Identify which cell holds the provided text, then report its [X, Y] central coordinate. 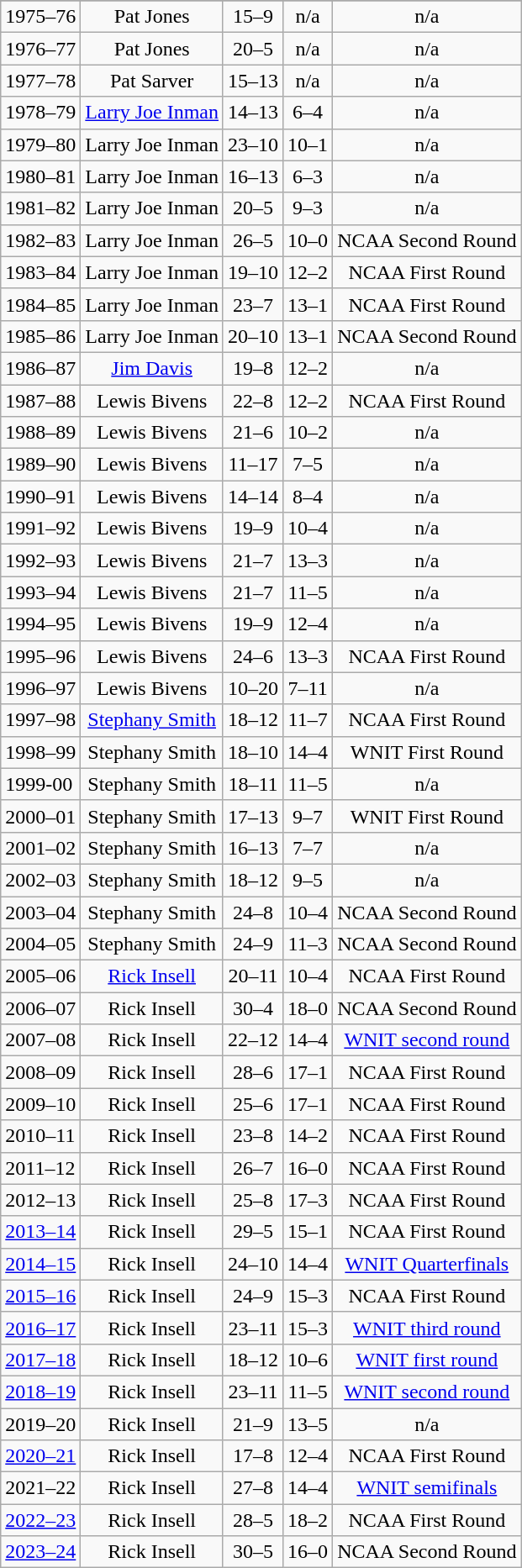
23–8 [252, 1136]
18–2 [308, 1520]
15–13 [252, 81]
7–7 [308, 848]
8–4 [308, 497]
7–5 [308, 465]
9–7 [308, 816]
11–3 [308, 944]
1979–80 [40, 145]
2020–21 [40, 1456]
10–6 [308, 1360]
25–8 [252, 1200]
14–13 [252, 113]
28–6 [252, 1072]
WNIT semifinals [427, 1488]
2003–04 [40, 912]
9–5 [308, 880]
1986–87 [40, 368]
24–10 [252, 1264]
6–4 [308, 113]
1983–84 [40, 272]
21–9 [252, 1424]
2015–16 [40, 1296]
1976–77 [40, 49]
2023–24 [40, 1552]
WNIT third round [427, 1328]
30–4 [252, 1008]
24–8 [252, 912]
1993–94 [40, 592]
22–12 [252, 1040]
1987–88 [40, 401]
2000–01 [40, 816]
1999-00 [40, 784]
20–10 [252, 336]
27–8 [252, 1488]
26–5 [252, 240]
2010–11 [40, 1136]
2006–07 [40, 1008]
2011–12 [40, 1168]
1984–85 [40, 304]
2019–20 [40, 1424]
Pat Sarver [152, 81]
Jim Davis [152, 368]
2022–23 [40, 1520]
1995–96 [40, 656]
26–7 [252, 1168]
19–10 [252, 272]
1992–93 [40, 560]
2007–08 [40, 1040]
28–5 [252, 1520]
1989–90 [40, 465]
20–11 [252, 976]
6–3 [308, 176]
1998–99 [40, 752]
2016–17 [40, 1328]
29–5 [252, 1232]
19–8 [252, 368]
17–8 [252, 1456]
2004–05 [40, 944]
2009–10 [40, 1104]
9–3 [308, 208]
1991–92 [40, 529]
17–3 [308, 1200]
2021–22 [40, 1488]
22–8 [252, 401]
2005–06 [40, 976]
WNIT Quarterfinals [427, 1264]
2002–03 [40, 880]
7–11 [308, 688]
1982–83 [40, 240]
23–10 [252, 145]
21–6 [252, 433]
1996–97 [40, 688]
10–1 [308, 145]
1990–91 [40, 497]
11–7 [308, 720]
18–11 [252, 784]
17–13 [252, 816]
13–5 [308, 1424]
10–2 [308, 433]
30–5 [252, 1552]
1985–86 [40, 336]
1997–98 [40, 720]
10–20 [252, 688]
1988–89 [40, 433]
23–7 [252, 304]
15–1 [308, 1232]
1981–82 [40, 208]
18–10 [252, 752]
WNIT first round [427, 1360]
15–9 [252, 17]
2012–13 [40, 1200]
14–14 [252, 497]
2018–19 [40, 1392]
11–17 [252, 465]
1977–78 [40, 81]
1978–79 [40, 113]
14–2 [308, 1136]
18–0 [308, 1008]
2013–14 [40, 1232]
24–6 [252, 656]
1980–81 [40, 176]
2017–18 [40, 1360]
2008–09 [40, 1072]
10–0 [308, 240]
2001–02 [40, 848]
1975–76 [40, 17]
25–6 [252, 1104]
1994–95 [40, 624]
2014–15 [40, 1264]
